Output the [x, y] coordinate of the center of the cell containing the given text.  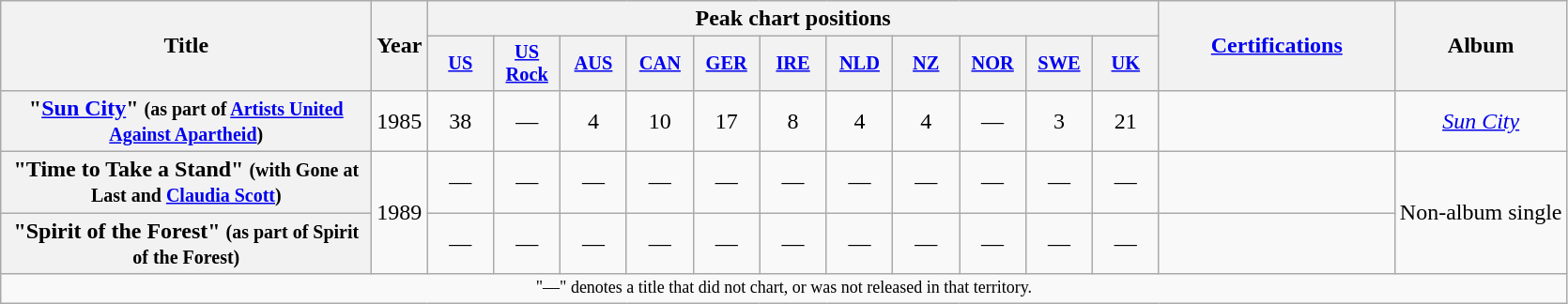
38 [460, 120]
NZ [926, 64]
NLD [860, 64]
SWE [1059, 64]
NOR [993, 64]
21 [1125, 120]
Peak chart positions [792, 19]
17 [727, 120]
Non-album single [1481, 213]
1985 [400, 120]
CAN [659, 64]
1989 [400, 213]
8 [792, 120]
GER [727, 64]
Title [186, 46]
Album [1481, 46]
AUS [593, 64]
"Spirit of the Forest" (as part of Spirit of the Forest) [186, 244]
US Rock [528, 64]
"Time to Take a Stand" (with Gone at Last and Claudia Scott) [186, 182]
US [460, 64]
Certifications [1277, 46]
3 [1059, 120]
UK [1125, 64]
IRE [792, 64]
Year [400, 46]
"—" denotes a title that did not chart, or was not released in that territory. [784, 289]
10 [659, 120]
Sun City [1481, 120]
"Sun City" (as part of Artists United Against Apartheid) [186, 120]
